Search for the cell housing the specified text and yield its (x, y) center coordinate. 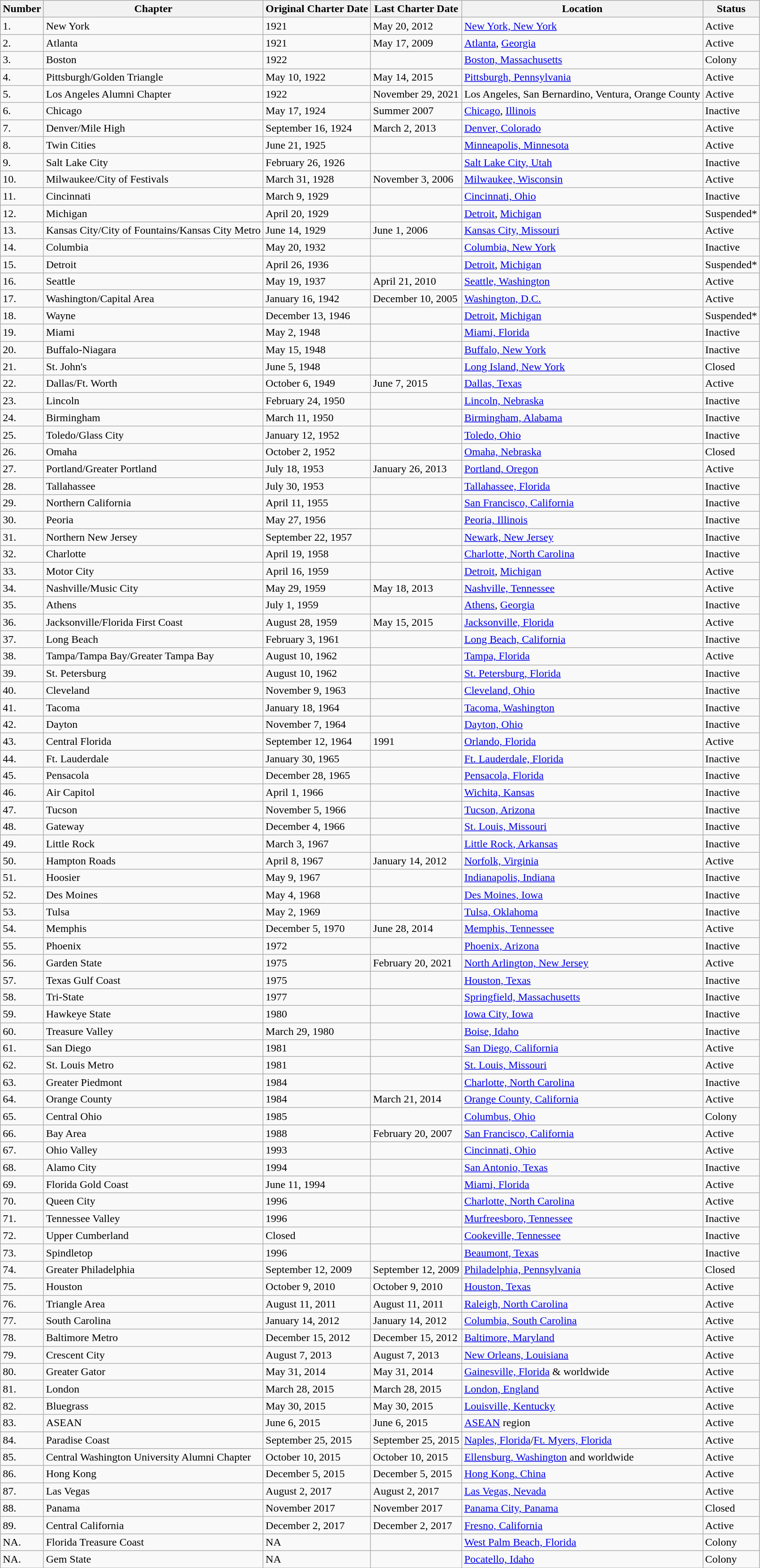
June 21, 1925 (317, 145)
55. (22, 946)
Des Moines (153, 895)
Tacoma, Washington (582, 707)
Boston (153, 60)
Tacoma (153, 707)
June 11, 1994 (317, 1184)
Los Angeles, San Bernardino, Ventura, Orange County (582, 94)
Naples, Florida/Ft. Myers, Florida (582, 1440)
Chapter (153, 9)
Milwaukee/City of Festivals (153, 179)
July 30, 1953 (317, 486)
59. (22, 1014)
Philadelphia, Pennsylvania (582, 1269)
August 28, 1959 (317, 622)
March 29, 1980 (317, 1031)
19. (22, 333)
Nashville, Tennessee (582, 588)
78. (22, 1338)
Birmingham, Alabama (582, 418)
Las Vegas (153, 1491)
Central Florida (153, 741)
81. (22, 1389)
December 4, 1966 (317, 827)
San Antonio, Texas (582, 1167)
13. (22, 231)
San Diego, California (582, 1048)
February 20, 2021 (416, 963)
April 26, 1936 (317, 265)
62. (22, 1065)
May 29, 1959 (317, 588)
1994 (317, 1167)
Twin Cities (153, 145)
Iowa City, Iowa (582, 1014)
36. (22, 622)
50. (22, 861)
Peoria (153, 520)
Panama (153, 1508)
20. (22, 350)
Number (22, 9)
May 15, 2015 (416, 622)
West Palm Beach, Florida (582, 1542)
86. (22, 1474)
Newark, New Jersey (582, 537)
Tallahassee, Florida (582, 486)
Central California (153, 1525)
69. (22, 1184)
82. (22, 1406)
March 31, 1928 (317, 179)
Gainesville, Florida & worldwide (582, 1372)
January 30, 1965 (317, 759)
Los Angeles Alumni Chapter (153, 94)
July 18, 1953 (317, 469)
Motor City (153, 571)
St. Petersburg (153, 673)
Omaha, Nebraska (582, 452)
Summer 2007 (416, 111)
Tallahassee (153, 486)
Hawkeye State (153, 1014)
Lincoln, Nebraska (582, 401)
27. (22, 469)
24. (22, 418)
Norfolk, Virginia (582, 861)
Orange County, California (582, 1099)
Jacksonville, Florida (582, 622)
Little Rock (153, 844)
Status (731, 9)
Jacksonville/Florida First Coast (153, 622)
Hampton Roads (153, 861)
December 10, 2005 (416, 299)
December 28, 1965 (317, 776)
November 5, 1966 (317, 810)
Chicago, Illinois (582, 111)
February 20, 2007 (416, 1133)
Ft. Lauderdale, Florida (582, 759)
Spindletop (153, 1252)
January 18, 1964 (317, 707)
41. (22, 707)
Location (582, 9)
65. (22, 1116)
44. (22, 759)
Birmingham (153, 418)
Long Beach, California (582, 639)
12. (22, 214)
Dayton, Ohio (582, 724)
Denver/Mile High (153, 128)
ASEAN (153, 1423)
Beaumont, Texas (582, 1252)
Phoenix (153, 946)
March 11, 1950 (317, 418)
November 29, 2021 (416, 94)
84. (22, 1440)
Crescent City (153, 1355)
North Arlington, New Jersey (582, 963)
53. (22, 912)
Cookeville, Tennessee (582, 1235)
London (153, 1389)
Portland/Greater Portland (153, 469)
South Carolina (153, 1321)
Buffalo-Niagara (153, 350)
May 2, 1969 (317, 912)
15. (22, 265)
Springfield, Massachusetts (582, 997)
November 9, 1963 (317, 690)
67. (22, 1150)
Bay Area (153, 1133)
Columbia (153, 248)
Greater Philadelphia (153, 1269)
March 3, 1967 (317, 844)
Paradise Coast (153, 1440)
Tennessee Valley (153, 1218)
April 19, 1958 (317, 554)
Pensacola, Florida (582, 776)
54. (22, 929)
35. (22, 605)
May 9, 1967 (317, 878)
60. (22, 1031)
Ft. Lauderdale (153, 759)
83. (22, 1423)
Tampa/Tampa Bay/Greater Tampa Bay (153, 656)
40. (22, 690)
June 5, 1948 (317, 367)
Cleveland (153, 690)
72. (22, 1235)
Tampa, Florida (582, 656)
Greater Gator (153, 1372)
66. (22, 1133)
56. (22, 963)
Salt Lake City, Utah (582, 162)
51. (22, 878)
New York (153, 26)
34. (22, 588)
Louisville, Kentucky (582, 1406)
Triangle Area (153, 1304)
Bluegrass (153, 1406)
2. (22, 43)
1993 (317, 1150)
July 1, 1959 (317, 605)
Miami (153, 333)
1980 (317, 1014)
Michigan (153, 214)
Wayne (153, 316)
April 8, 1967 (317, 861)
Greater Piedmont (153, 1082)
70. (22, 1201)
3. (22, 60)
6. (22, 111)
May 20, 1932 (317, 248)
48. (22, 827)
Panama City, Panama (582, 1508)
28. (22, 486)
May 27, 1956 (317, 520)
32. (22, 554)
22. (22, 384)
75. (22, 1286)
Charlotte (153, 554)
10. (22, 179)
June 7, 2015 (416, 384)
Memphis (153, 929)
Pocatello, Idaho (582, 1559)
Nashville/Music City (153, 588)
Portland, Oregon (582, 469)
Columbus, Ohio (582, 1116)
Murfreesboro, Tennessee (582, 1218)
Washington, D.C. (582, 299)
Alamo City (153, 1167)
Toledo/Glass City (153, 435)
September 12, 1964 (317, 741)
18. (22, 316)
Minneapolis, Minnesota (582, 145)
58. (22, 997)
May 20, 2012 (416, 26)
January 16, 1942 (317, 299)
Tulsa (153, 912)
Pensacola (153, 776)
June 28, 2014 (416, 929)
Boise, Idaho (582, 1031)
57. (22, 980)
September 16, 1924 (317, 128)
Tri-State (153, 997)
33. (22, 571)
73. (22, 1252)
16. (22, 282)
Boston, Massachusetts (582, 60)
St. Petersburg, Florida (582, 673)
ASEAN region (582, 1423)
May 18, 2013 (416, 588)
Detroit (153, 265)
Central Ohio (153, 1116)
November 3, 2006 (416, 179)
Original Charter Date (317, 9)
5. (22, 94)
Buffalo, New York (582, 350)
Air Capitol (153, 793)
May 2, 1948 (317, 333)
76. (22, 1304)
Central Washington University Alumni Chapter (153, 1457)
Hong Kong, China (582, 1474)
7. (22, 128)
Orlando, Florida (582, 741)
Pittsburgh, Pennsylvania (582, 77)
77. (22, 1321)
Columbia, New York (582, 248)
8. (22, 145)
Las Vegas, Nevada (582, 1491)
March 9, 1929 (317, 196)
May 19, 1937 (317, 282)
Indianapolis, Indiana (582, 878)
Baltimore, Maryland (582, 1338)
Northern New Jersey (153, 537)
1977 (317, 997)
Dayton (153, 724)
11. (22, 196)
39. (22, 673)
Long Island, New York (582, 367)
Ohio Valley (153, 1150)
Pittsburgh/Golden Triangle (153, 77)
63. (22, 1082)
87. (22, 1491)
46. (22, 793)
Long Beach (153, 639)
Athens (153, 605)
Hoosier (153, 878)
March 21, 2014 (416, 1099)
42. (22, 724)
Little Rock, Arkansas (582, 844)
37. (22, 639)
May 15, 1948 (317, 350)
31. (22, 537)
March 2, 2013 (416, 128)
June 14, 1929 (317, 231)
25. (22, 435)
St. Louis Metro (153, 1065)
23. (22, 401)
Texas Gulf Coast (153, 980)
October 6, 1949 (317, 384)
May 4, 1968 (317, 895)
52. (22, 895)
Dallas, Texas (582, 384)
Atlanta, Georgia (582, 43)
November 7, 1964 (317, 724)
April 1, 1966 (317, 793)
Chicago (153, 111)
Baltimore Metro (153, 1338)
4. (22, 77)
Kansas City/City of Fountains/Kansas City Metro (153, 231)
Denver, Colorado (582, 128)
Tulsa, Oklahoma (582, 912)
January 12, 1952 (317, 435)
May 17, 2009 (416, 43)
San Diego (153, 1048)
New Orleans, Louisiana (582, 1355)
December 5, 1970 (317, 929)
New York, New York (582, 26)
30. (22, 520)
14. (22, 248)
September 22, 1957 (317, 537)
London, England (582, 1389)
Dallas/Ft. Worth (153, 384)
1985 (317, 1116)
Tucson (153, 810)
Wichita, Kansas (582, 793)
January 26, 2013 (416, 469)
Salt Lake City (153, 162)
1972 (317, 946)
Lincoln (153, 401)
Omaha (153, 452)
1991 (416, 741)
Seattle (153, 282)
64. (22, 1099)
May 17, 1924 (317, 111)
Northern California (153, 503)
April 16, 1959 (317, 571)
Gateway (153, 827)
1. (22, 26)
Florida Treasure Coast (153, 1542)
Memphis, Tennessee (582, 929)
21. (22, 367)
Tucson, Arizona (582, 810)
Cleveland, Ohio (582, 690)
Fresno, California (582, 1525)
Columbia, South Carolina (582, 1321)
Florida Gold Coast (153, 1184)
85. (22, 1457)
June 1, 2006 (416, 231)
Houston (153, 1286)
February 3, 1961 (317, 639)
Toledo, Ohio (582, 435)
Queen City (153, 1201)
61. (22, 1048)
May 10, 1922 (317, 77)
Upper Cumberland (153, 1235)
Phoenix, Arizona (582, 946)
80. (22, 1372)
February 26, 1926 (317, 162)
26. (22, 452)
Des Moines, Iowa (582, 895)
79. (22, 1355)
49. (22, 844)
Athens, Georgia (582, 605)
17. (22, 299)
April 11, 1955 (317, 503)
68. (22, 1167)
October 2, 1952 (317, 452)
89. (22, 1525)
Cincinnati (153, 196)
Last Charter Date (416, 9)
Gem State (153, 1559)
Kansas City, Missouri (582, 231)
Atlanta (153, 43)
Treasure Valley (153, 1031)
St. John's (153, 367)
February 24, 1950 (317, 401)
Milwaukee, Wisconsin (582, 179)
December 13, 1946 (317, 316)
Peoria, Illinois (582, 520)
29. (22, 503)
Seattle, Washington (582, 282)
74. (22, 1269)
April 21, 2010 (416, 282)
Ellensburg, Washington and worldwide (582, 1457)
Washington/Capital Area (153, 299)
1988 (317, 1133)
88. (22, 1508)
April 20, 1929 (317, 214)
47. (22, 810)
Garden State (153, 963)
43. (22, 741)
9. (22, 162)
71. (22, 1218)
Hong Kong (153, 1474)
Raleigh, North Carolina (582, 1304)
45. (22, 776)
38. (22, 656)
Orange County (153, 1099)
May 14, 2015 (416, 77)
